Return the (x, y) coordinate for the center point of the cell that contains the specified text.  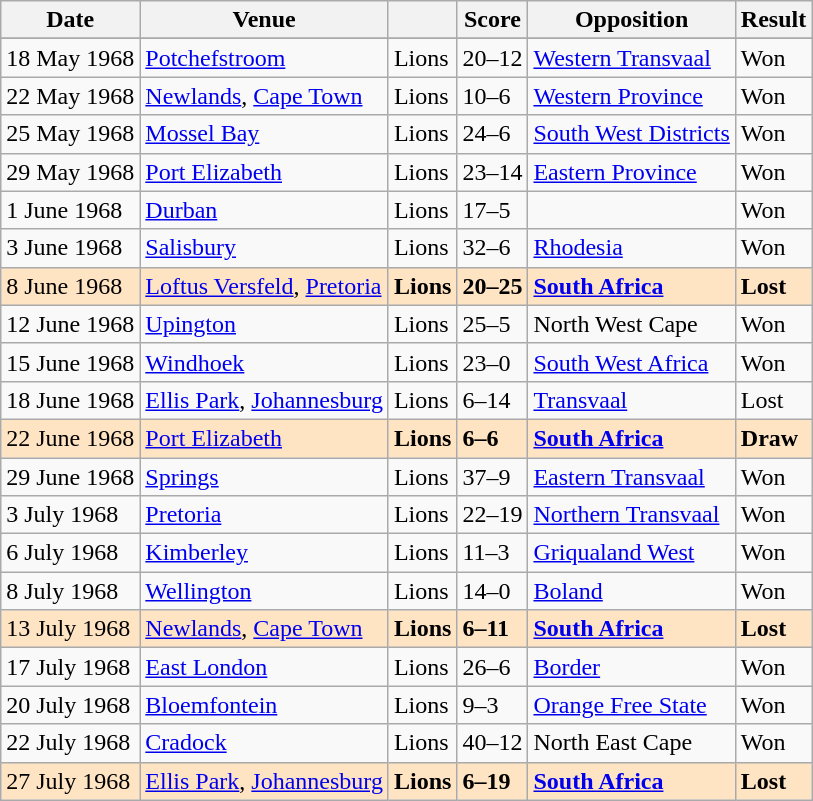
Wellington (264, 591)
Result (773, 20)
Border (632, 667)
Potchefstroom (264, 58)
East London (264, 667)
29 June 1968 (70, 477)
23–0 (492, 362)
27 July 1968 (70, 781)
Opposition (632, 20)
3 June 1968 (70, 248)
9–3 (492, 705)
24–6 (492, 134)
Mossel Bay (264, 134)
29 May 1968 (70, 172)
Griqualand West (632, 553)
3 July 1968 (70, 515)
Salisbury (264, 248)
South West Districts (632, 134)
North West Cape (632, 324)
Score (492, 20)
20–12 (492, 58)
23–14 (492, 172)
13 July 1968 (70, 629)
Draw (773, 438)
Date (70, 20)
Springs (264, 477)
20–25 (492, 286)
40–12 (492, 743)
6–6 (492, 438)
Kimberley (264, 553)
Rhodesia (632, 248)
8 July 1968 (70, 591)
6–14 (492, 400)
11–3 (492, 553)
Eastern Transvaal (632, 477)
32–6 (492, 248)
12 June 1968 (70, 324)
6–19 (492, 781)
18 June 1968 (70, 400)
Eastern Province (632, 172)
Bloemfontein (264, 705)
South West Africa (632, 362)
Durban (264, 210)
17 July 1968 (70, 667)
Western Transvaal (632, 58)
22 May 1968 (70, 96)
26–6 (492, 667)
25–5 (492, 324)
North East Cape (632, 743)
Venue (264, 20)
Windhoek (264, 362)
14–0 (492, 591)
18 May 1968 (70, 58)
25 May 1968 (70, 134)
37–9 (492, 477)
Boland (632, 591)
8 June 1968 (70, 286)
22 June 1968 (70, 438)
Northern Transvaal (632, 515)
22–19 (492, 515)
Pretoria (264, 515)
22 July 1968 (70, 743)
20 July 1968 (70, 705)
Transvaal (632, 400)
Western Province (632, 96)
6 July 1968 (70, 553)
Orange Free State (632, 705)
15 June 1968 (70, 362)
Loftus Versfeld, Pretoria (264, 286)
6–11 (492, 629)
10–6 (492, 96)
1 June 1968 (70, 210)
Upington (264, 324)
17–5 (492, 210)
Cradock (264, 743)
